Capture the cell that displays the provided text and extract its (x, y) central coordinate. 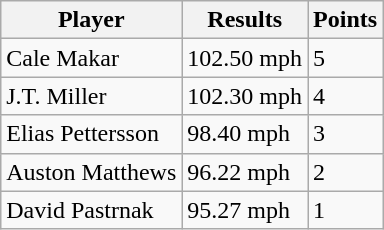
Auston Matthews (92, 172)
Cale Makar (92, 58)
102.50 mph (245, 58)
98.40 mph (245, 134)
96.22 mph (245, 172)
5 (346, 58)
2 (346, 172)
102.30 mph (245, 96)
1 (346, 210)
Results (245, 20)
David Pastrnak (92, 210)
J.T. Miller (92, 96)
Player (92, 20)
Points (346, 20)
4 (346, 96)
3 (346, 134)
Elias Pettersson (92, 134)
95.27 mph (245, 210)
